Identify which cell holds the provided text, then report its [X, Y] central coordinate. 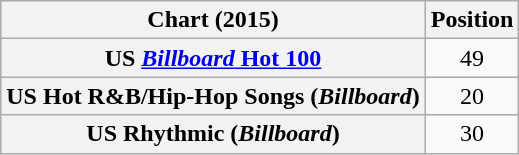
20 [472, 96]
US Hot R&B/Hip-Hop Songs (Billboard) [213, 96]
49 [472, 58]
US Rhythmic (Billboard) [213, 134]
US Billboard Hot 100 [213, 58]
30 [472, 134]
Chart (2015) [213, 20]
Position [472, 20]
